Provide the (X, Y) coordinate of the cell's center where the given text is located.  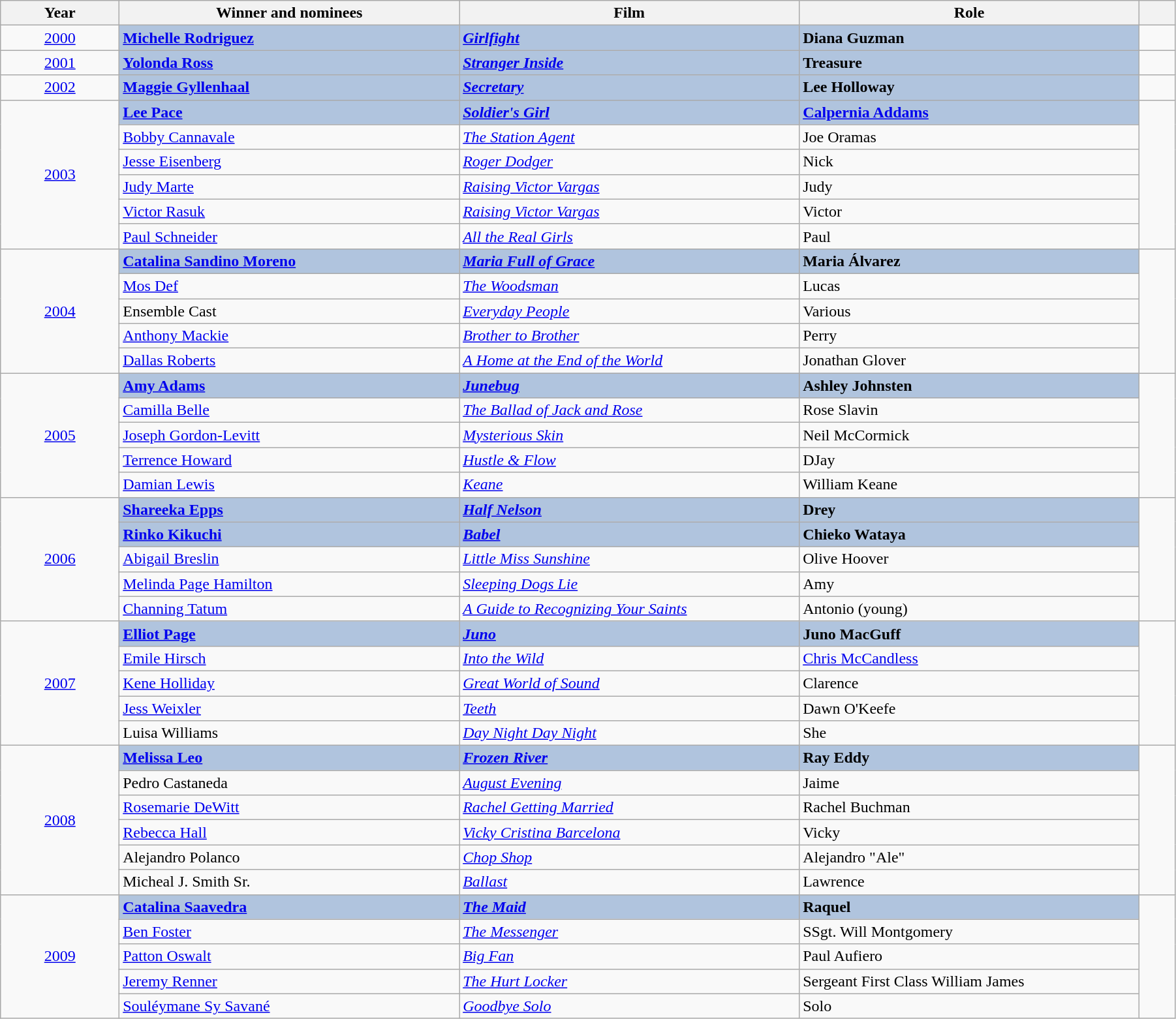
Paul Aufiero (970, 956)
Keane (629, 485)
Secretary (629, 87)
Babel (629, 534)
Bobby Cannavale (290, 137)
Raquel (970, 907)
Dallas Roberts (290, 361)
Vicky (970, 832)
Paul (970, 236)
Lee Holloway (970, 87)
Michelle Rodriguez (290, 38)
Juno (629, 633)
She (970, 733)
Mysterious Skin (629, 435)
Junebug (629, 386)
Elliot Page (290, 633)
Patton Oswalt (290, 956)
Drey (970, 509)
Catalina Saavedra (290, 907)
Camilla Belle (290, 410)
Into the Wild (629, 658)
Lawrence (970, 882)
Hustle & Flow (629, 460)
Joe Oramas (970, 137)
Winner and nominees (290, 13)
Stranger Inside (629, 63)
Rose Slavin (970, 410)
Ensemble Cast (290, 311)
All the Real Girls (629, 236)
Role (970, 13)
Lucas (970, 286)
Everyday People (629, 311)
Juno MacGuff (970, 633)
2004 (60, 311)
Channing Tatum (290, 609)
SSgt. Will Montgomery (970, 932)
The Messenger (629, 932)
2006 (60, 559)
Lee Pace (290, 112)
Chop Shop (629, 857)
Paul Schneider (290, 236)
The Station Agent (629, 137)
The Woodsman (629, 286)
Luisa Williams (290, 733)
Joseph Gordon-Levitt (290, 435)
Day Night Day Night (629, 733)
Various (970, 311)
Antonio (young) (970, 609)
Ashley Johnsten (970, 386)
Victor (970, 211)
Year (60, 13)
2001 (60, 63)
A Home at the End of the World (629, 361)
Shareeka Epps (290, 509)
Amy Adams (290, 386)
Film (629, 13)
2003 (60, 174)
Judy Marte (290, 187)
The Hurt Locker (629, 981)
DJay (970, 460)
Olive Hoover (970, 559)
August Evening (629, 783)
2005 (60, 435)
2002 (60, 87)
Damian Lewis (290, 485)
Victor Rasuk (290, 211)
The Ballad of Jack and Rose (629, 410)
Jesse Eisenberg (290, 162)
Catalina Sandino Moreno (290, 261)
Jess Weixler (290, 708)
Rinko Kikuchi (290, 534)
Chris McCandless (970, 658)
Clarence (970, 683)
Big Fan (629, 956)
Jonathan Glover (970, 361)
Treasure (970, 63)
Micheal J. Smith Sr. (290, 882)
Nick (970, 162)
Anthony Mackie (290, 336)
Neil McCormick (970, 435)
Goodbye Solo (629, 1006)
Little Miss Sunshine (629, 559)
Jaime (970, 783)
Frozen River (629, 758)
Kene Holliday (290, 683)
Maria Álvarez (970, 261)
Rachel Getting Married (629, 808)
Perry (970, 336)
A Guide to Recognizing Your Saints (629, 609)
Soldier's Girl (629, 112)
Maggie Gyllenhaal (290, 87)
Alejandro "Ale" (970, 857)
Solo (970, 1006)
Terrence Howard (290, 460)
The Maid (629, 907)
Calpernia Addams (970, 112)
Ray Eddy (970, 758)
Rebecca Hall (290, 832)
Girlfight (629, 38)
Emile Hirsch (290, 658)
Chieko Wataya (970, 534)
2000 (60, 38)
Maria Full of Grace (629, 261)
Teeth (629, 708)
Jeremy Renner (290, 981)
Vicky Cristina Barcelona (629, 832)
Half Nelson (629, 509)
Dawn O'Keefe (970, 708)
Ben Foster (290, 932)
Yolonda Ross (290, 63)
Rosemarie DeWitt (290, 808)
Mos Def (290, 286)
Rachel Buchman (970, 808)
2007 (60, 683)
Pedro Castaneda (290, 783)
Judy (970, 187)
Sergeant First Class William James (970, 981)
Diana Guzman (970, 38)
Abigail Breslin (290, 559)
Roger Dodger (629, 162)
2008 (60, 820)
Melissa Leo (290, 758)
William Keane (970, 485)
Sleeping Dogs Lie (629, 584)
Ballast (629, 882)
Melinda Page Hamilton (290, 584)
Brother to Brother (629, 336)
Great World of Sound (629, 683)
Souléymane Sy Savané (290, 1006)
2009 (60, 956)
Alejandro Polanco (290, 857)
Amy (970, 584)
